Search for the cell housing the specified text and yield its (X, Y) center coordinate. 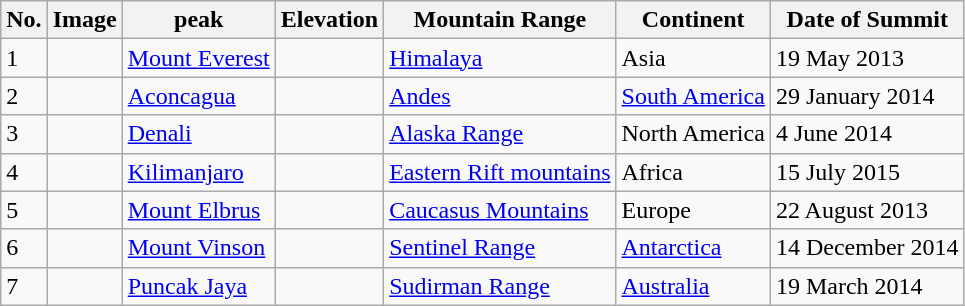
Image (84, 20)
Mount Vinson (198, 248)
North America (693, 134)
Aconcagua (198, 96)
Himalaya (500, 58)
Puncak Jaya (198, 286)
South America (693, 96)
22 August 2013 (867, 210)
6 (24, 248)
Asia (693, 58)
Africa (693, 172)
Mount Elbrus (198, 210)
peak (198, 20)
5 (24, 210)
Mount Everest (198, 58)
Australia (693, 286)
Eastern Rift mountains (500, 172)
Caucasus Mountains (500, 210)
15 July 2015 (867, 172)
19 March 2014 (867, 286)
Sudirman Range (500, 286)
Denali (198, 134)
Mountain Range (500, 20)
Europe (693, 210)
Date of Summit (867, 20)
Alaska Range (500, 134)
7 (24, 286)
Sentinel Range (500, 248)
1 (24, 58)
4 June 2014 (867, 134)
No. (24, 20)
29 January 2014 (867, 96)
19 May 2013 (867, 58)
14 December 2014 (867, 248)
Continent (693, 20)
Elevation (329, 20)
Andes (500, 96)
4 (24, 172)
2 (24, 96)
3 (24, 134)
Kilimanjaro (198, 172)
Antarctica (693, 248)
